Return [x, y] of the center of cell containing provided text 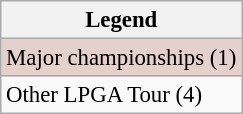
Other LPGA Tour (4) [122, 95]
Legend [122, 20]
Major championships (1) [122, 58]
